For the text-containing cell, return its midpoint in (x, y) coordinate format. 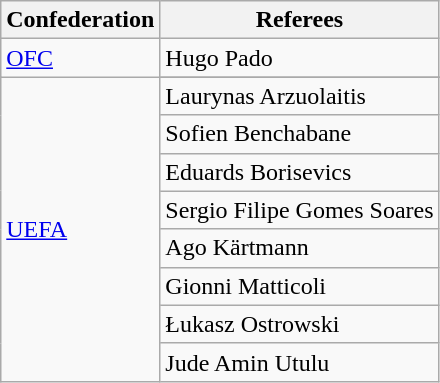
Eduards Borisevics (300, 172)
Laurynas Arzuolaitis (300, 96)
Ago Kärtmann (300, 248)
Gionni Matticoli (300, 286)
UEFA (80, 229)
Confederation (80, 20)
OFC (80, 58)
Sergio Filipe Gomes Soares (300, 210)
Sofien Benchabane (300, 134)
Jude Amin Utulu (300, 362)
Hugo Pado (300, 58)
Referees (300, 20)
Łukasz Ostrowski (300, 324)
